Search for the cell housing the specified text and yield its (x, y) center coordinate. 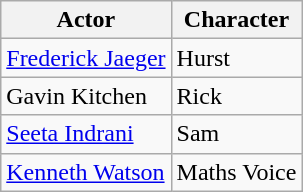
Seeta Indrani (86, 134)
Frederick Jaeger (86, 58)
Rick (236, 96)
Character (236, 20)
Sam (236, 134)
Gavin Kitchen (86, 96)
Maths Voice (236, 172)
Actor (86, 20)
Hurst (236, 58)
Kenneth Watson (86, 172)
